From the cell containing the given text, extract its center point as [x, y] coordinate. 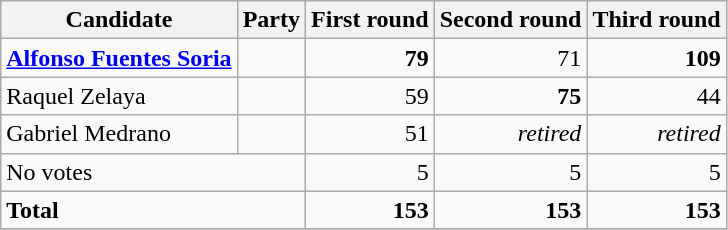
59 [370, 96]
No votes [154, 172]
First round [370, 20]
Alfonso Fuentes Soria [119, 58]
Total [154, 210]
75 [510, 96]
Gabriel Medrano [119, 134]
51 [370, 134]
71 [510, 58]
Second round [510, 20]
Raquel Zelaya [119, 96]
44 [656, 96]
Candidate [119, 20]
109 [656, 58]
Third round [656, 20]
Party [271, 20]
79 [370, 58]
